Output the (X, Y) coordinate of the center of the cell containing the given text.  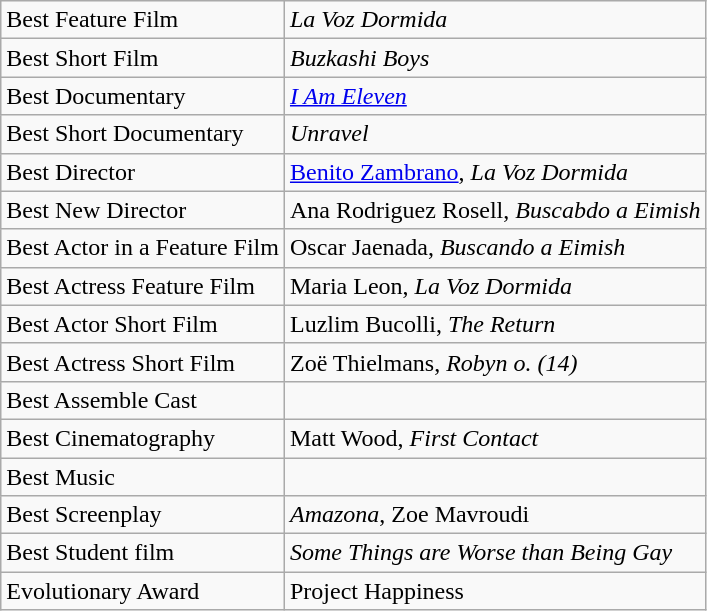
Buzkashi Boys (495, 58)
Best Documentary (143, 96)
Best Screenplay (143, 515)
Some Things are Worse than Being Gay (495, 553)
Best Actress Feature Film (143, 286)
Maria Leon, La Voz Dormida (495, 286)
Luzlim Bucolli, The Return (495, 324)
Best Actress Short Film (143, 362)
Ana Rodriguez Rosell, Buscabdo a Eimish (495, 210)
Best Director (143, 172)
Best Cinematography (143, 438)
La Voz Dormida (495, 20)
Oscar Jaenada, Buscando a Eimish (495, 248)
Evolutionary Award (143, 591)
Benito Zambrano, La Voz Dormida (495, 172)
Best Feature Film (143, 20)
Best Music (143, 477)
Best Actor Short Film (143, 324)
Best New Director (143, 210)
Best Short Documentary (143, 134)
Zoë Thielmans, Robyn o. (14) (495, 362)
Project Happiness (495, 591)
I Am Eleven (495, 96)
Matt Wood, First Contact (495, 438)
Best Short Film (143, 58)
Best Student film (143, 553)
Amazona, Zoe Mavroudi (495, 515)
Unravel (495, 134)
Best Assemble Cast (143, 400)
Best Actor in a Feature Film (143, 248)
